Locate the cell with the specified text and output its (X, Y) center coordinate. 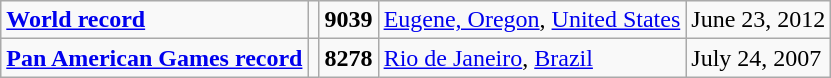
9039 (348, 20)
June 23, 2012 (758, 20)
Pan American Games record (154, 58)
World record (154, 20)
Rio de Janeiro, Brazil (532, 58)
Eugene, Oregon, United States (532, 20)
July 24, 2007 (758, 58)
8278 (348, 58)
